Provide the [X, Y] coordinate of the cell's center where the given text is located.  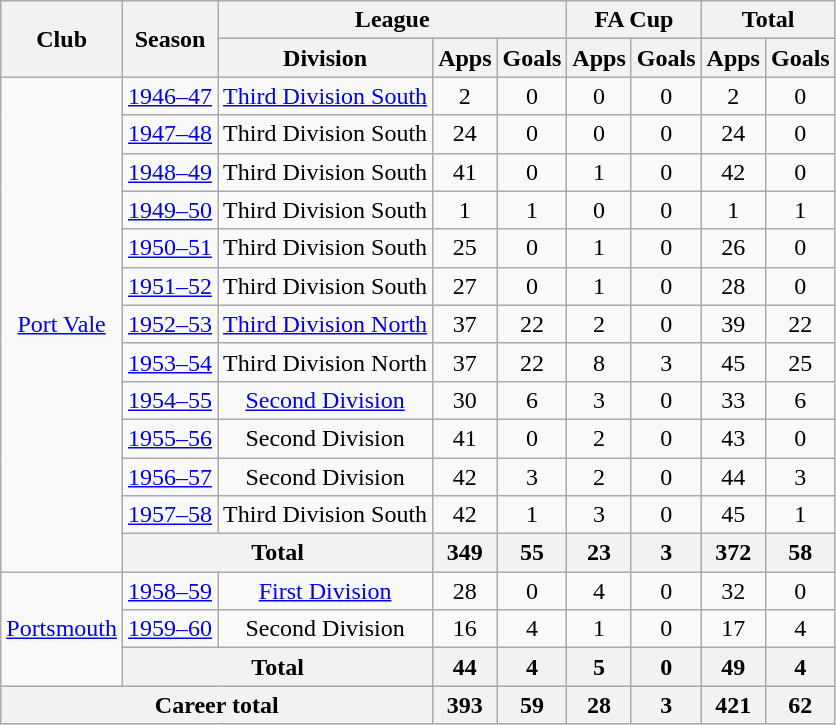
Port Vale [62, 324]
32 [733, 591]
FA Cup [634, 20]
1955–56 [170, 438]
393 [465, 705]
8 [599, 362]
1948–49 [170, 172]
421 [733, 705]
23 [599, 553]
1958–59 [170, 591]
1947–48 [170, 134]
372 [733, 553]
62 [800, 705]
Club [62, 39]
Season [170, 39]
Portsmouth [62, 629]
1956–57 [170, 477]
33 [733, 400]
1959–60 [170, 629]
59 [532, 705]
1953–54 [170, 362]
349 [465, 553]
League [392, 20]
5 [599, 667]
1954–55 [170, 400]
Division [326, 58]
43 [733, 438]
58 [800, 553]
1949–50 [170, 210]
1957–58 [170, 515]
First Division [326, 591]
39 [733, 324]
1950–51 [170, 248]
Career total [217, 705]
26 [733, 248]
1952–53 [170, 324]
16 [465, 629]
55 [532, 553]
30 [465, 400]
17 [733, 629]
27 [465, 286]
49 [733, 667]
1946–47 [170, 96]
1951–52 [170, 286]
